For the text-containing cell, return its midpoint in (X, Y) coordinate format. 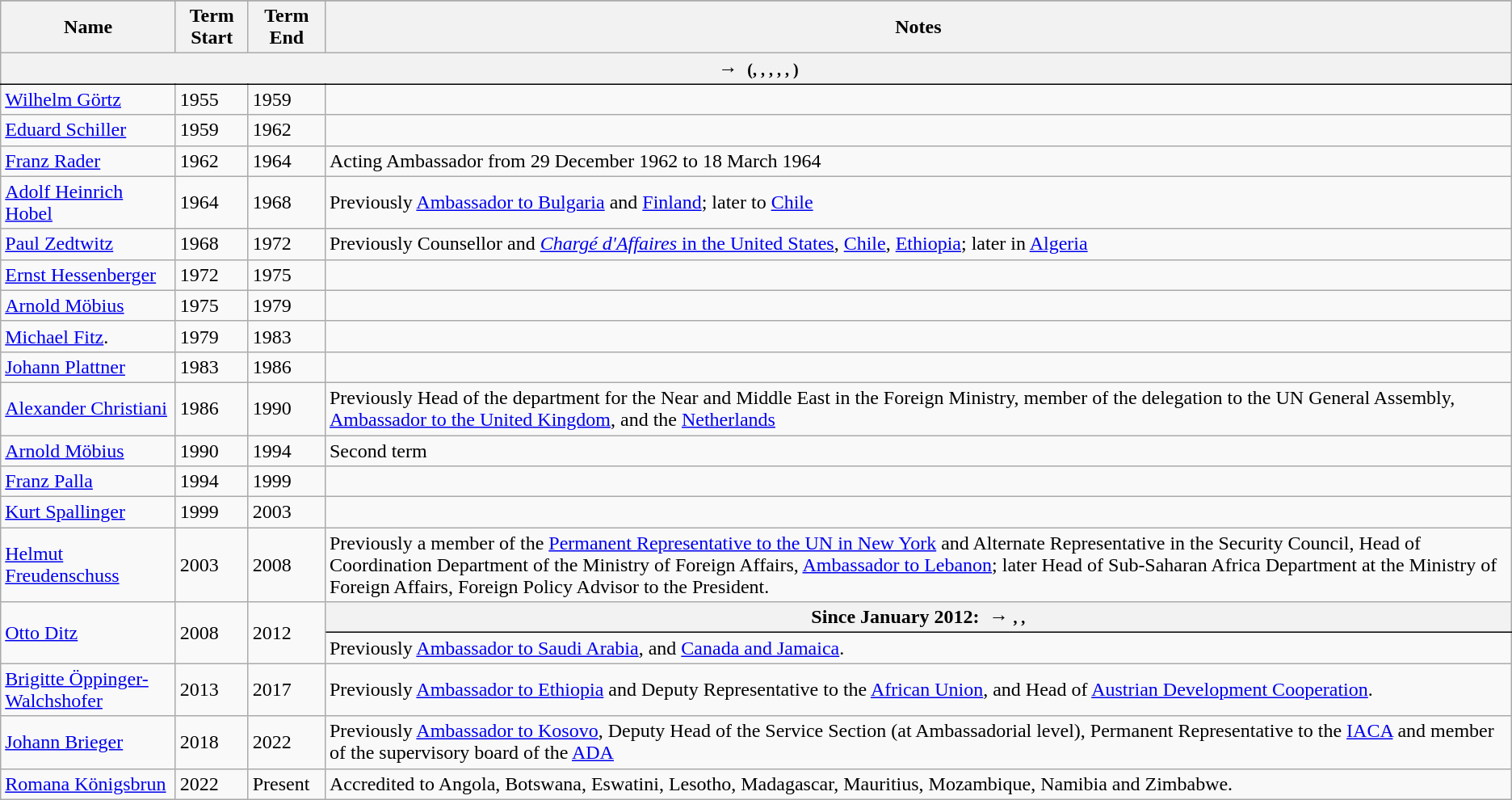
Johann Brieger (89, 742)
Previously Ambassador to Ethiopia and Deputy Representative to the African Union, and Head of Austrian Development Cooperation. (918, 690)
Name (89, 27)
Alexander Christiani (89, 409)
Helmut Freudenschuss (89, 565)
Previously Ambassador to Bulgaria and Finland; later to Chile (918, 202)
Since January 2012: → , , (918, 617)
Michael Fitz. (89, 336)
→ (, , , , , ) (756, 69)
Ernst Hessenberger (89, 275)
1955 (212, 99)
Previously Counsellor and Chargé d'Affaires in the United States, Chile, Ethiopia; later in Algeria (918, 244)
Johann Plattner (89, 367)
Term End (286, 27)
Accredited to Angola, Botswana, Eswatini, Lesotho, Madagascar, Mauritius, Mozambique, Namibia and Zimbabwe. (918, 784)
Brigitte Öppinger-Walchshofer (89, 690)
Adolf Heinrich Hobel (89, 202)
2017 (286, 690)
Eduard Schiller (89, 130)
Previously Ambassador to Saudi Arabia, and Canada and Jamaica. (918, 648)
Acting Ambassador from 29 December 1962 to 18 March 1964 (918, 161)
Romana Königsbrun (89, 784)
Second term (918, 450)
Franz Rader (89, 161)
2012 (286, 633)
Kurt Spallinger (89, 512)
Otto Ditz (89, 633)
Term Start (212, 27)
2018 (212, 742)
2013 (212, 690)
Paul Zedtwitz (89, 244)
Notes (918, 27)
Franz Palla (89, 482)
Present (286, 784)
Wilhelm Görtz (89, 99)
